Search for the cell housing the specified text and yield its [X, Y] center coordinate. 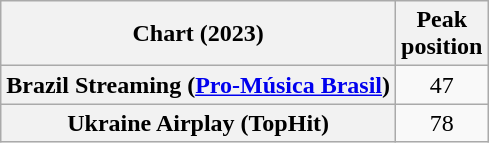
Chart (2023) [198, 34]
Ukraine Airplay (TopHit) [198, 123]
78 [442, 123]
Brazil Streaming (Pro-Música Brasil) [198, 85]
47 [442, 85]
Peakposition [442, 34]
